Output the [x, y] coordinate of the center of the cell containing the given text.  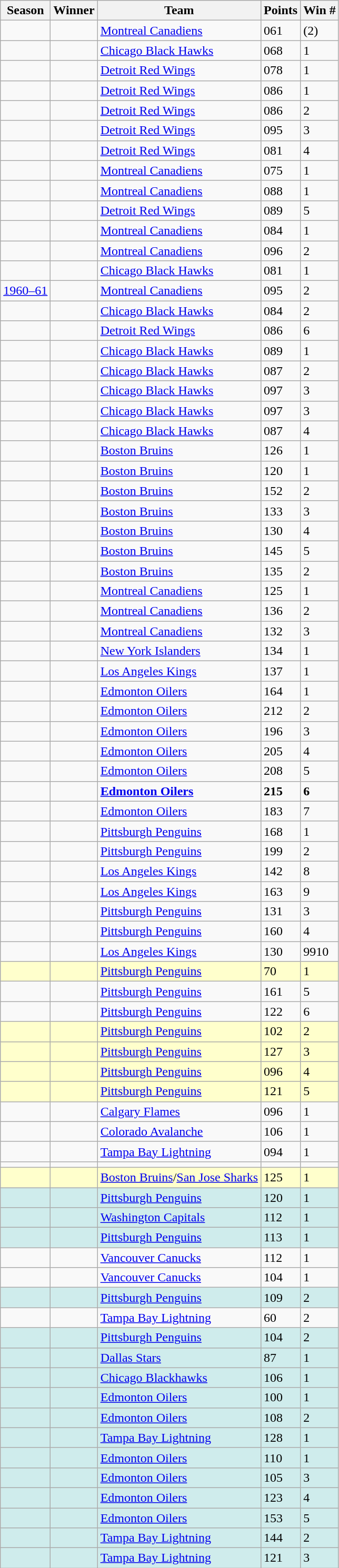
078 [281, 70]
Washington Capitals [179, 1218]
New York Islanders [179, 651]
123 [281, 1498]
Win # [320, 11]
088 [281, 190]
135 [281, 571]
Team [179, 11]
132 [281, 631]
8 [320, 871]
196 [281, 731]
134 [281, 651]
168 [281, 831]
Colorado Avalanche [179, 1131]
7 [320, 811]
215 [281, 791]
70 [281, 972]
161 [281, 992]
60 [281, 1318]
152 [281, 491]
109 [281, 1298]
183 [281, 811]
100 [281, 1398]
133 [281, 511]
153 [281, 1518]
Winner [74, 11]
145 [281, 551]
9 [320, 892]
094 [281, 1151]
Points [281, 11]
110 [281, 1458]
212 [281, 711]
205 [281, 751]
142 [281, 871]
108 [281, 1418]
126 [281, 451]
87 [281, 1358]
Chicago Blackhawks [179, 1378]
144 [281, 1538]
122 [281, 1011]
Dallas Stars [179, 1358]
163 [281, 892]
Season [25, 11]
061 [281, 31]
1960–61 [25, 291]
Calgary Flames [179, 1111]
137 [281, 671]
160 [281, 932]
(2) [320, 31]
9910 [320, 952]
208 [281, 771]
131 [281, 912]
105 [281, 1478]
102 [281, 1031]
075 [281, 170]
128 [281, 1438]
068 [281, 50]
Boston Bruins/San Jose Sharks [179, 1177]
199 [281, 851]
164 [281, 691]
113 [281, 1238]
127 [281, 1051]
136 [281, 611]
